Search for the cell housing the specified text and yield its [x, y] center coordinate. 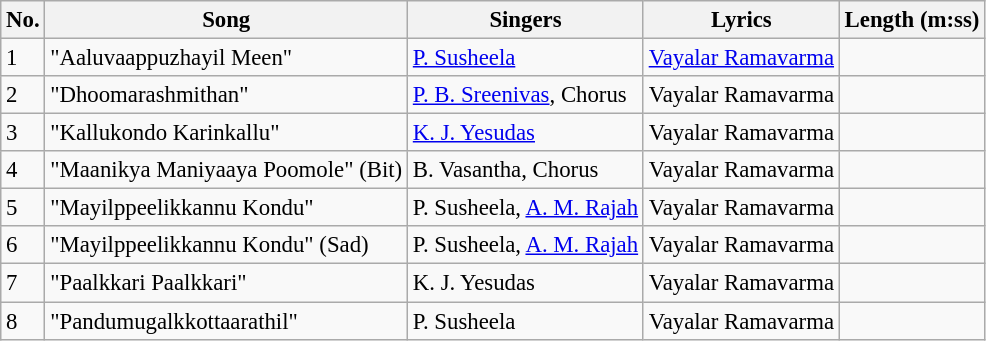
P. B. Sreenivas, Chorus [526, 95]
2 [23, 95]
1 [23, 58]
"Mayilppeelikkannu Kondu" (Sad) [226, 245]
"Maanikya Maniyaaya Poomole" (Bit) [226, 170]
No. [23, 20]
"Pandumugalkkottaarathil" [226, 321]
"Dhoomarashmithan" [226, 95]
"Paalkkari Paalkkari" [226, 283]
5 [23, 208]
4 [23, 170]
B. Vasantha, Chorus [526, 170]
3 [23, 133]
Song [226, 20]
"Aaluvaappuzhayil Meen" [226, 58]
"Mayilppeelikkannu Kondu" [226, 208]
Length (m:ss) [912, 20]
"Kallukondo Karinkallu" [226, 133]
Singers [526, 20]
8 [23, 321]
6 [23, 245]
7 [23, 283]
Lyrics [741, 20]
